Output the (x, y) coordinate of the center of the cell containing the given text.  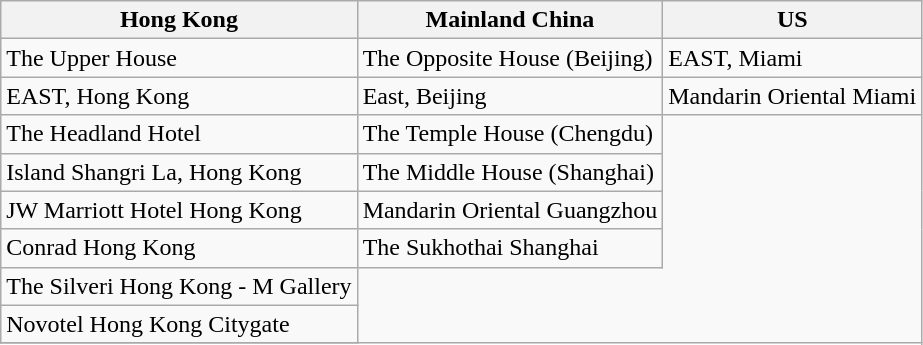
EAST, Hong Kong (179, 96)
The Headland Hotel (179, 134)
The Opposite House (Beijing) (510, 58)
The Middle House (Shanghai) (510, 172)
Conrad Hong Kong (179, 248)
Novotel Hong Kong Citygate (179, 324)
The Sukhothai Shanghai (510, 248)
JW Marriott Hotel Hong Kong (179, 210)
Mandarin Oriental Miami (792, 96)
East, Beijing (510, 96)
Mainland China (510, 20)
The Temple House (Chengdu) (510, 134)
The Upper House (179, 58)
The Silveri Hong Kong - M Gallery (179, 286)
US (792, 20)
EAST, Miami (792, 58)
Hong Kong (179, 20)
Mandarin Oriental Guangzhou (510, 210)
Island Shangri La, Hong Kong (179, 172)
